Provide the (x, y) coordinate of the cell's center where the given text is located.  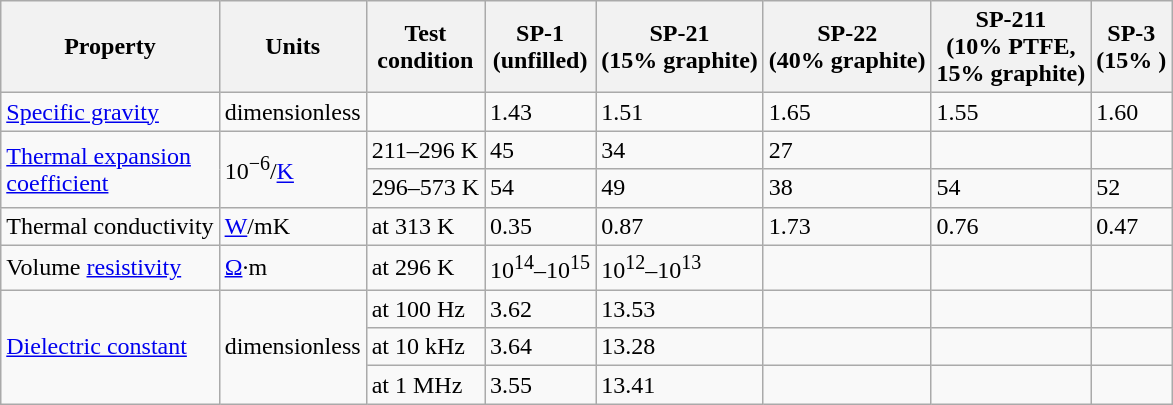
211–296 K (425, 150)
1.51 (680, 112)
1014–1015 (540, 268)
27 (847, 150)
Thermal conductivity (110, 226)
W/mK (292, 226)
Volume resistivity (110, 268)
1.60 (1132, 112)
0.87 (680, 226)
1.55 (1011, 112)
at 296 K (425, 268)
3.62 (540, 309)
SP-22 (40% graphite) (847, 47)
0.76 (1011, 226)
34 (680, 150)
10−6/K (292, 169)
Property (110, 47)
13.53 (680, 309)
3.64 (540, 347)
Dielectric constant (110, 347)
1.65 (847, 112)
SP-3 (15% ) (1132, 47)
Ω·m (292, 268)
38 (847, 188)
at 10 kHz (425, 347)
13.28 (680, 347)
13.41 (680, 385)
Specific gravity (110, 112)
3.55 (540, 385)
296–573 K (425, 188)
1.73 (847, 226)
52 (1132, 188)
at 100 Hz (425, 309)
0.35 (540, 226)
SP-1 (unfilled) (540, 47)
Thermal expansion coefficient (110, 169)
SP-21 (15% graphite) (680, 47)
Units (292, 47)
at 1 MHz (425, 385)
0.47 (1132, 226)
45 (540, 150)
SP-211 (10% PTFE, 15% graphite) (1011, 47)
49 (680, 188)
at 313 K (425, 226)
1.43 (540, 112)
Test condition (425, 47)
1012–1013 (680, 268)
